Return [x, y] of the center of cell containing provided text 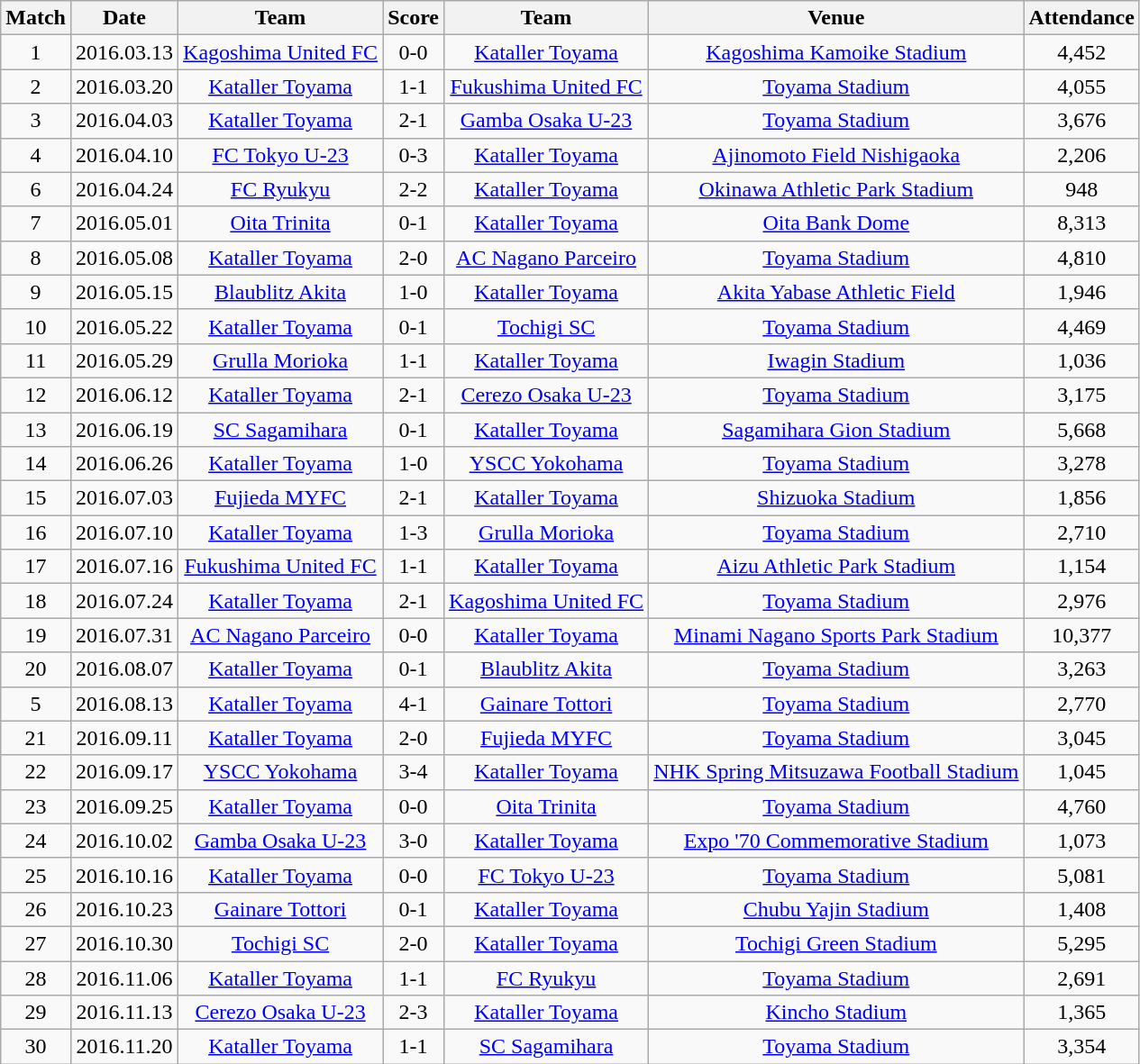
Tochigi Green Stadium [836, 943]
0-3 [414, 155]
Kincho Stadium [836, 1013]
23 [36, 806]
2016.03.13 [124, 52]
20 [36, 669]
948 [1081, 189]
2016.06.26 [124, 464]
5,081 [1081, 875]
Ajinomoto Field Nishigaoka [836, 155]
2016.07.24 [124, 601]
8,313 [1081, 223]
4,810 [1081, 258]
Shizuoka Stadium [836, 498]
1,036 [1081, 360]
2-3 [414, 1013]
4 [36, 155]
Attendance [1081, 18]
2016.04.24 [124, 189]
6 [36, 189]
2,976 [1081, 601]
3-4 [414, 772]
2016.05.08 [124, 258]
2016.05.29 [124, 360]
2,691 [1081, 978]
9 [36, 292]
3,045 [1081, 738]
2016.09.17 [124, 772]
7 [36, 223]
21 [36, 738]
Akita Yabase Athletic Field [836, 292]
Okinawa Athletic Park Stadium [836, 189]
3-0 [414, 841]
Date [124, 18]
2016.06.19 [124, 430]
4-1 [414, 704]
2016.05.22 [124, 326]
26 [36, 909]
2016.11.13 [124, 1013]
5 [36, 704]
10 [36, 326]
Iwagin Stadium [836, 360]
10,377 [1081, 635]
1 [36, 52]
17 [36, 567]
2016.10.16 [124, 875]
2,206 [1081, 155]
Score [414, 18]
15 [36, 498]
28 [36, 978]
2016.04.10 [124, 155]
2,710 [1081, 532]
2016.08.07 [124, 669]
4,452 [1081, 52]
2016.06.12 [124, 395]
29 [36, 1013]
2016.07.31 [124, 635]
2016.11.06 [124, 978]
1,365 [1081, 1013]
12 [36, 395]
NHK Spring Mitsuzawa Football Stadium [836, 772]
2016.11.20 [124, 1047]
3,263 [1081, 669]
2016.07.16 [124, 567]
24 [36, 841]
3,354 [1081, 1047]
3,676 [1081, 121]
2016.10.30 [124, 943]
1,073 [1081, 841]
Venue [836, 18]
3,278 [1081, 464]
Oita Bank Dome [836, 223]
2016.08.13 [124, 704]
19 [36, 635]
3,175 [1081, 395]
1,408 [1081, 909]
2-2 [414, 189]
2016.10.02 [124, 841]
1,045 [1081, 772]
5,295 [1081, 943]
2016.03.20 [124, 86]
Expo '70 Commemorative Stadium [836, 841]
2016.05.01 [124, 223]
Sagamihara Gion Stadium [836, 430]
3 [36, 121]
1-3 [414, 532]
Chubu Yajin Stadium [836, 909]
2016.05.15 [124, 292]
18 [36, 601]
13 [36, 430]
2 [36, 86]
4,469 [1081, 326]
2016.07.10 [124, 532]
5,668 [1081, 430]
16 [36, 532]
2016.09.25 [124, 806]
Minami Nagano Sports Park Stadium [836, 635]
27 [36, 943]
8 [36, 258]
1,946 [1081, 292]
2016.04.03 [124, 121]
11 [36, 360]
22 [36, 772]
1,154 [1081, 567]
30 [36, 1047]
Aizu Athletic Park Stadium [836, 567]
4,055 [1081, 86]
1,856 [1081, 498]
25 [36, 875]
2016.07.03 [124, 498]
Kagoshima Kamoike Stadium [836, 52]
2,770 [1081, 704]
2016.10.23 [124, 909]
4,760 [1081, 806]
2016.09.11 [124, 738]
14 [36, 464]
Match [36, 18]
